From the cell containing the given text, extract its center point as [x, y] coordinate. 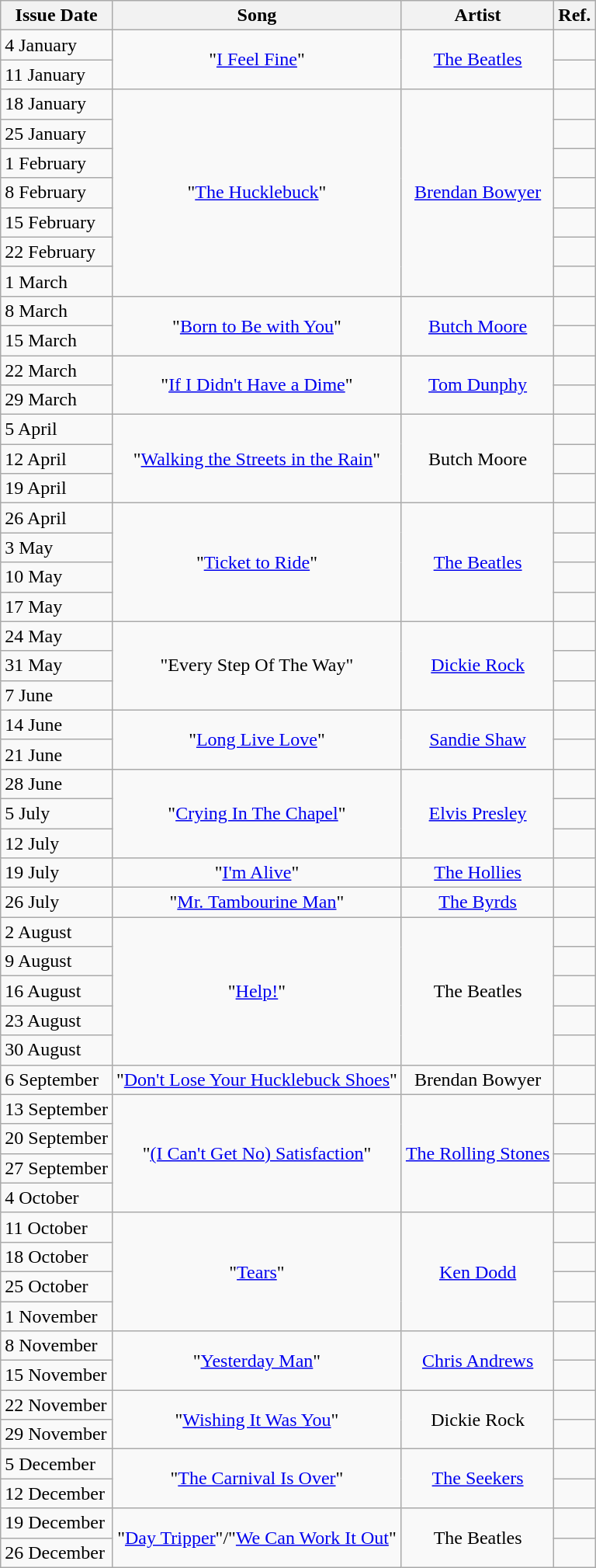
25 January [57, 134]
8 November [57, 1346]
10 May [57, 577]
22 February [57, 252]
18 January [57, 104]
"I Feel Fine" [256, 60]
Issue Date [57, 16]
11 January [57, 75]
5 July [57, 813]
1 November [57, 1316]
"The Carnival Is Over" [256, 1479]
26 April [57, 518]
"Born to Be with You" [256, 325]
"Help!" [256, 991]
"Day Tripper"/"We Can Work It Out" [256, 1538]
16 August [57, 991]
3 May [57, 548]
Ken Dodd [477, 1271]
Chris Andrews [477, 1361]
15 February [57, 222]
25 October [57, 1286]
29 March [57, 400]
Sandie Shaw [477, 739]
5 April [57, 429]
20 September [57, 1139]
"Ticket to Ride" [256, 562]
19 December [57, 1523]
Elvis Presley [477, 813]
19 April [57, 488]
26 December [57, 1552]
"Walking the Streets in the Rain" [256, 459]
The Seekers [477, 1479]
22 March [57, 370]
The Rolling Stones [477, 1153]
26 July [57, 902]
"Wishing It Was You" [256, 1420]
8 March [57, 311]
27 September [57, 1168]
"Tears" [256, 1271]
17 May [57, 607]
6 September [57, 1080]
13 September [57, 1109]
1 February [57, 163]
8 February [57, 193]
9 August [57, 961]
"Crying In The Chapel" [256, 813]
15 November [57, 1375]
14 June [57, 725]
The Hollies [477, 873]
"Yesterday Man" [256, 1361]
7 June [57, 695]
29 November [57, 1434]
19 July [57, 873]
Ref. [574, 16]
4 October [57, 1198]
24 May [57, 636]
12 July [57, 843]
11 October [57, 1227]
"Long Live Love" [256, 739]
12 December [57, 1493]
22 November [57, 1405]
1 March [57, 281]
31 May [57, 666]
Artist [477, 16]
15 March [57, 340]
"(I Can't Get No) Satisfaction" [256, 1153]
"I'm Alive" [256, 873]
5 December [57, 1464]
4 January [57, 45]
"The Hucklebuck" [256, 193]
The Byrds [477, 902]
2 August [57, 932]
23 August [57, 1020]
21 June [57, 754]
Tom Dunphy [477, 385]
"Don't Lose Your Hucklebuck Shoes" [256, 1080]
"Mr. Tambourine Man" [256, 902]
28 June [57, 784]
30 August [57, 1050]
Song [256, 16]
12 April [57, 459]
18 October [57, 1257]
"Every Step Of The Way" [256, 666]
"If I Didn't Have a Dime" [256, 385]
